Capture the cell that displays the provided text and extract its [x, y] central coordinate. 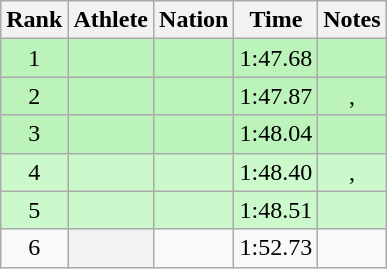
3 [34, 134]
1:52.73 [276, 248]
1 [34, 58]
1:48.40 [276, 172]
1:47.68 [276, 58]
4 [34, 172]
5 [34, 210]
Nation [194, 20]
Notes [352, 20]
Athlete [111, 20]
6 [34, 248]
1:47.87 [276, 96]
Time [276, 20]
1:48.51 [276, 210]
2 [34, 96]
Rank [34, 20]
1:48.04 [276, 134]
